Identify which cell holds the provided text, then report its [x, y] central coordinate. 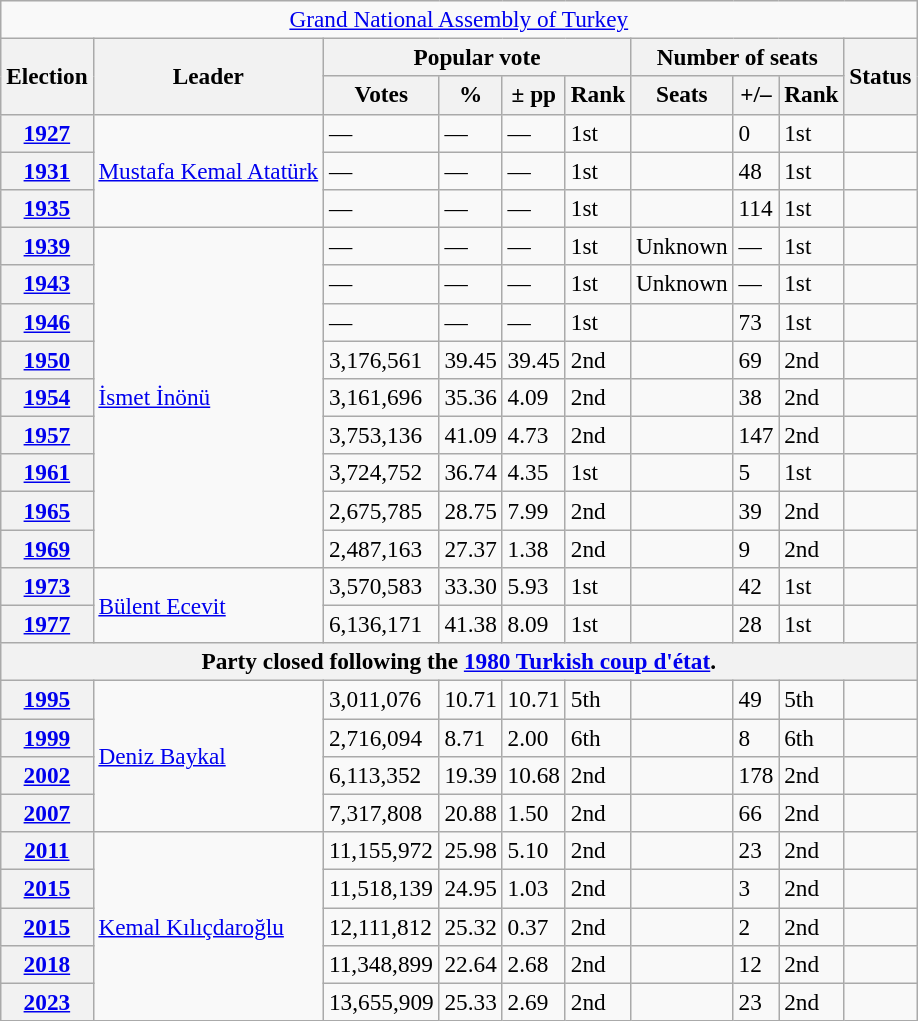
Status [880, 76]
Bülent Ecevit [208, 605]
2007 [47, 813]
28.75 [470, 510]
39 [756, 510]
41.09 [470, 435]
± pp [534, 95]
1965 [47, 510]
11,518,139 [382, 888]
Election [47, 76]
+/– [756, 95]
5.93 [534, 586]
66 [756, 813]
Mustafa Kemal Atatürk [208, 170]
12,111,812 [382, 926]
28 [756, 624]
178 [756, 775]
33.30 [470, 586]
1995 [47, 699]
25.33 [470, 1002]
1957 [47, 435]
1.50 [534, 813]
5.10 [534, 850]
Seats [682, 95]
36.74 [470, 473]
2.68 [534, 964]
11,348,899 [382, 964]
2,716,094 [382, 737]
2018 [47, 964]
9 [756, 548]
35.36 [470, 397]
8.09 [534, 624]
2023 [47, 1002]
3,161,696 [382, 397]
147 [756, 435]
7,317,808 [382, 813]
38 [756, 397]
Deniz Baykal [208, 756]
27.37 [470, 548]
49 [756, 699]
2.69 [534, 1002]
3,724,752 [382, 473]
12 [756, 964]
Votes [382, 95]
1943 [47, 284]
6,136,171 [382, 624]
0.37 [534, 926]
Popular vote [478, 57]
8.71 [470, 737]
3,011,076 [382, 699]
1973 [47, 586]
Party closed following the 1980 Turkish coup d'état. [459, 662]
1931 [47, 170]
114 [756, 208]
6,113,352 [382, 775]
22.64 [470, 964]
Kemal Kılıçdaroğlu [208, 926]
41.38 [470, 624]
0 [756, 133]
1969 [47, 548]
1999 [47, 737]
1.03 [534, 888]
4.73 [534, 435]
3,753,136 [382, 435]
1927 [47, 133]
3 [756, 888]
2.00 [534, 737]
% [470, 95]
1950 [47, 359]
2 [756, 926]
11,155,972 [382, 850]
1961 [47, 473]
Number of seats [738, 57]
48 [756, 170]
7.99 [534, 510]
2011 [47, 850]
13,655,909 [382, 1002]
1.38 [534, 548]
1946 [47, 322]
Leader [208, 76]
Grand National Assembly of Turkey [459, 19]
5 [756, 473]
1939 [47, 246]
69 [756, 359]
1954 [47, 397]
8 [756, 737]
25.98 [470, 850]
3,570,583 [382, 586]
73 [756, 322]
10.68 [534, 775]
25.32 [470, 926]
İsmet İnönü [208, 397]
4.09 [534, 397]
20.88 [470, 813]
4.35 [534, 473]
2,675,785 [382, 510]
24.95 [470, 888]
1935 [47, 208]
1977 [47, 624]
3,176,561 [382, 359]
42 [756, 586]
2002 [47, 775]
2,487,163 [382, 548]
19.39 [470, 775]
